Return (x, y) of the center of cell containing provided text 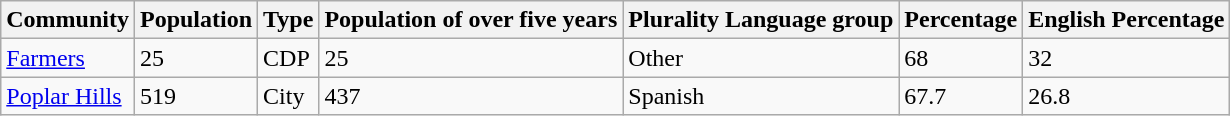
English Percentage (1126, 20)
CDP (288, 58)
32 (1126, 58)
Community (68, 20)
Plurality Language group (761, 20)
Population (196, 20)
Percentage (961, 20)
67.7 (961, 96)
26.8 (1126, 96)
Farmers (68, 58)
68 (961, 58)
Poplar Hills (68, 96)
519 (196, 96)
Population of over five years (471, 20)
Spanish (761, 96)
437 (471, 96)
City (288, 96)
Type (288, 20)
Other (761, 58)
